Capture the cell that displays the provided text and extract its [x, y] central coordinate. 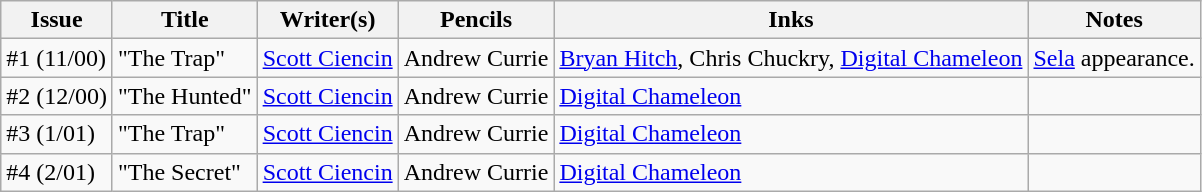
Bryan Hitch, Chris Chuckry, Digital Chameleon [791, 58]
"The Secret" [184, 172]
#4 (2/01) [57, 172]
Inks [791, 20]
Title [184, 20]
Issue [57, 20]
#3 (1/01) [57, 134]
"The Hunted" [184, 96]
Sela appearance. [1114, 58]
Notes [1114, 20]
Writer(s) [328, 20]
#2 (12/00) [57, 96]
Pencils [476, 20]
#1 (11/00) [57, 58]
